Extract the (X, Y) coordinate from the center of the cell holding the provided text.  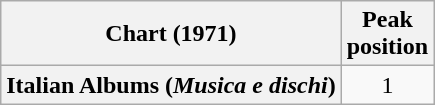
Chart (1971) (171, 34)
1 (387, 85)
Peakposition (387, 34)
Italian Albums (Musica e dischi) (171, 85)
